Detect which cell encompasses the target text, then output its (X, Y) center coordinate. 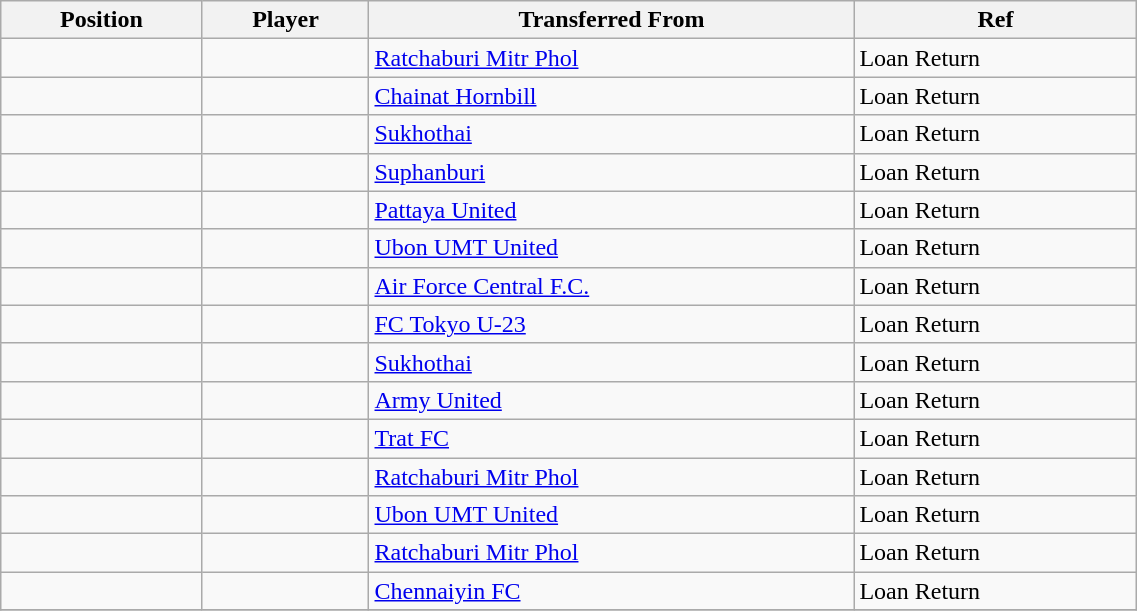
Suphanburi (612, 172)
FC Tokyo U-23 (612, 324)
Chainat Hornbill (612, 96)
Chennaiyin FC (612, 591)
Trat FC (612, 438)
Transferred From (612, 20)
Player (286, 20)
Ref (996, 20)
Pattaya United (612, 210)
Air Force Central F.C. (612, 286)
Army United (612, 400)
Position (102, 20)
